For the text-containing cell, return its midpoint in (x, y) coordinate format. 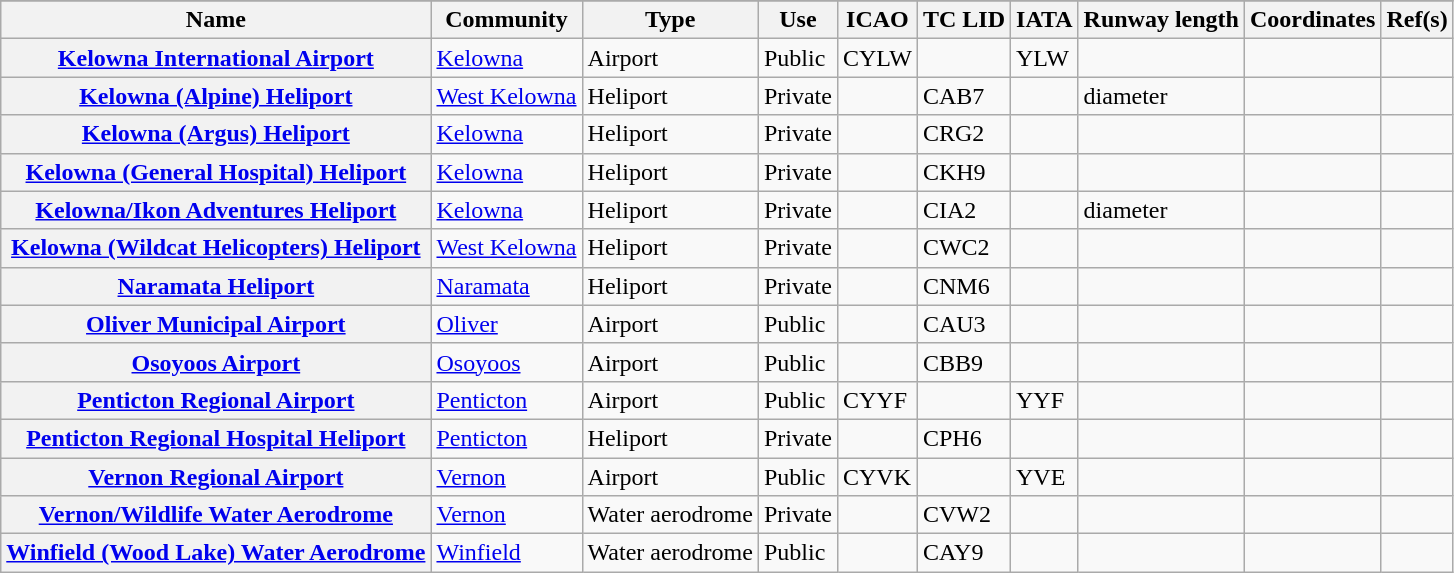
YLW (1045, 58)
Ref(s) (1417, 20)
IATA (1045, 20)
Naramata (506, 286)
CIA2 (964, 210)
CBB9 (964, 362)
Vernon Regional Airport (216, 477)
Oliver Municipal Airport (216, 324)
YVE (1045, 477)
Kelowna International Airport (216, 58)
Vernon/Wildlife Water Aerodrome (216, 515)
CAU3 (964, 324)
CWC2 (964, 248)
Community (506, 20)
Type (670, 20)
Use (798, 20)
CYYF (877, 400)
Penticton Regional Airport (216, 400)
CKH9 (964, 172)
Winfield (506, 553)
Osoyoos (506, 362)
Kelowna/Ikon Adventures Heliport (216, 210)
Kelowna (General Hospital) Heliport (216, 172)
Kelowna (Argus) Heliport (216, 134)
CYLW (877, 58)
Name (216, 20)
CAB7 (964, 96)
CYVK (877, 477)
Naramata Heliport (216, 286)
CVW2 (964, 515)
ICAO (877, 20)
Oliver (506, 324)
CAY9 (964, 553)
CRG2 (964, 134)
TC LID (964, 20)
Osoyoos Airport (216, 362)
YYF (1045, 400)
Runway length (1161, 20)
CPH6 (964, 438)
Kelowna (Alpine) Heliport (216, 96)
Winfield (Wood Lake) Water Aerodrome (216, 553)
Coordinates (1312, 20)
Penticton Regional Hospital Heliport (216, 438)
Kelowna (Wildcat Helicopters) Heliport (216, 248)
CNM6 (964, 286)
